Provide the (x, y) coordinate of the cell's center where the given text is located.  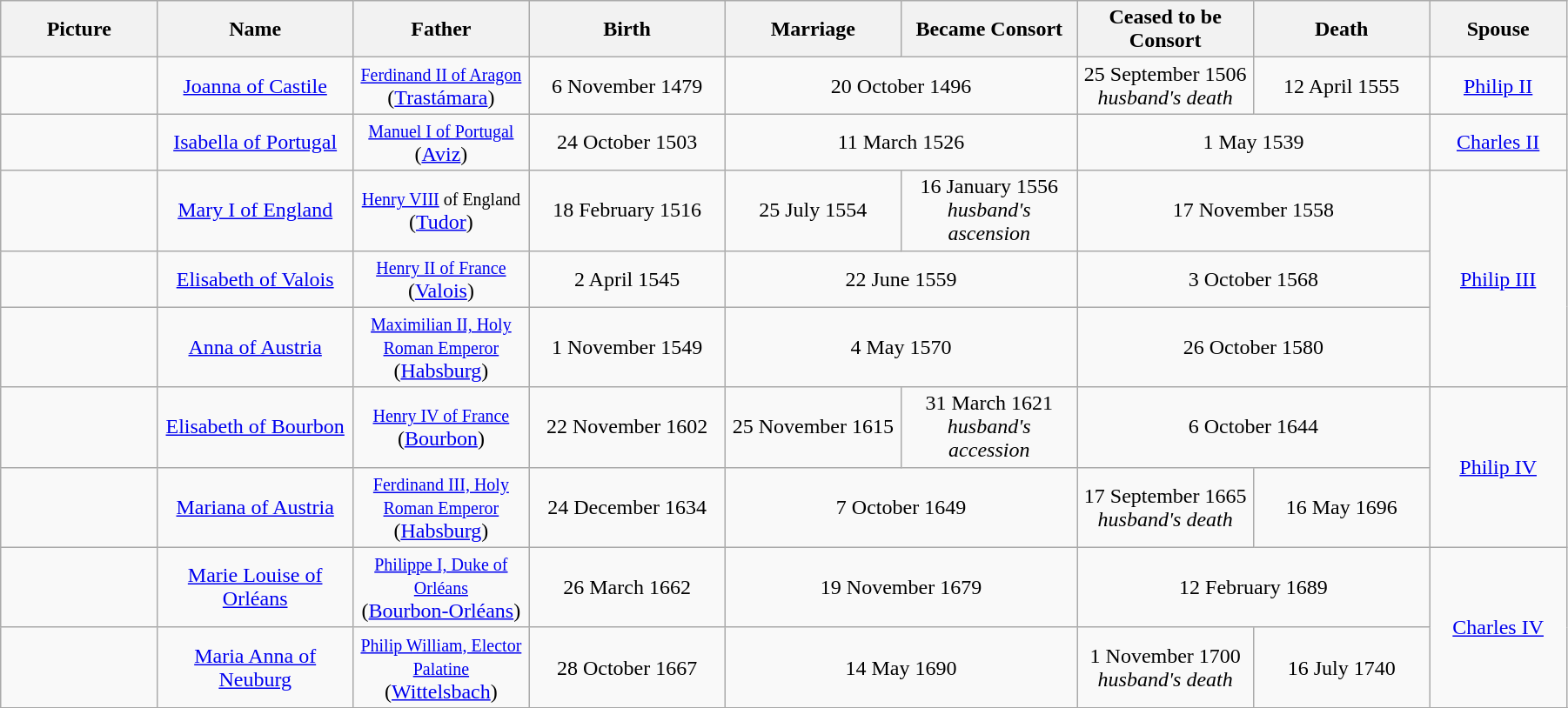
1 November 1549 (627, 347)
14 May 1690 (901, 667)
Elisabeth of Valois (256, 278)
28 October 1667 (627, 667)
25 September 1506husband's death (1165, 85)
1 May 1539 (1253, 143)
18 February 1516 (627, 210)
Marriage (813, 30)
Philip IV (1498, 467)
12 April 1555 (1341, 85)
6 November 1479 (627, 85)
16 July 1740 (1341, 667)
25 November 1615 (813, 427)
Spouse (1498, 30)
4 May 1570 (901, 347)
Ferdinand III, Holy Roman Emperor(Habsburg) (441, 507)
16 January 1556husband's ascension (989, 210)
Ferdinand II of Aragon(Trastámara) (441, 85)
3 October 1568 (1253, 278)
Isabella of Portugal (256, 143)
Maria Anna of Neuburg (256, 667)
26 October 1580 (1253, 347)
Maximilian II, Holy Roman Emperor(Habsburg) (441, 347)
20 October 1496 (901, 85)
Henry II of France(Valois) (441, 278)
24 October 1503 (627, 143)
Henry VIII of England(Tudor) (441, 210)
11 March 1526 (901, 143)
6 October 1644 (1253, 427)
17 September 1665husband's death (1165, 507)
Charles IV (1498, 627)
Ceased to be Consort (1165, 30)
Mary I of England (256, 210)
Philippe I, Duke of Orléans(Bourbon-Orléans) (441, 587)
Philip III (1498, 278)
Father (441, 30)
Name (256, 30)
16 May 1696 (1341, 507)
Elisabeth of Bourbon (256, 427)
2 April 1545 (627, 278)
7 October 1649 (901, 507)
Philip II (1498, 85)
Henry IV of France(Bourbon) (441, 427)
Birth (627, 30)
22 November 1602 (627, 427)
Joanna of Castile (256, 85)
24 December 1634 (627, 507)
Manuel I of Portugal(Aviz) (441, 143)
25 July 1554 (813, 210)
12 February 1689 (1253, 587)
31 March 1621husband's accession (989, 427)
Philip William, Elector Palatine(Wittelsbach) (441, 667)
26 March 1662 (627, 587)
Marie Louise of Orléans (256, 587)
Death (1341, 30)
Picture (79, 30)
Became Consort (989, 30)
Mariana of Austria (256, 507)
22 June 1559 (901, 278)
1 November 1700husband's death (1165, 667)
Charles II (1498, 143)
17 November 1558 (1253, 210)
19 November 1679 (901, 587)
Anna of Austria (256, 347)
